Identify which cell holds the provided text, then report its [X, Y] central coordinate. 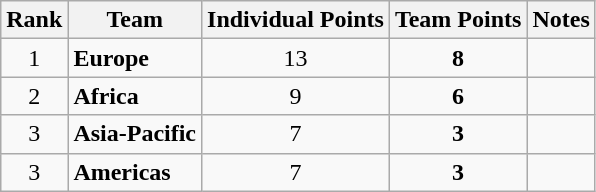
Rank [34, 20]
6 [458, 96]
Team Points [458, 20]
Americas [135, 172]
13 [296, 58]
Team [135, 20]
9 [296, 96]
1 [34, 58]
8 [458, 58]
Notes [561, 20]
Africa [135, 96]
Individual Points [296, 20]
Europe [135, 58]
2 [34, 96]
Asia-Pacific [135, 134]
